Extract the (X, Y) coordinate from the center of the cell holding the provided text.  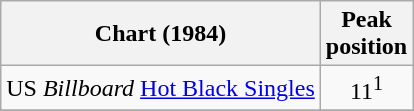
US Billboard Hot Black Singles (161, 88)
Chart (1984) (161, 34)
111 (366, 88)
Peakposition (366, 34)
